Capture the cell that displays the provided text and extract its (X, Y) central coordinate. 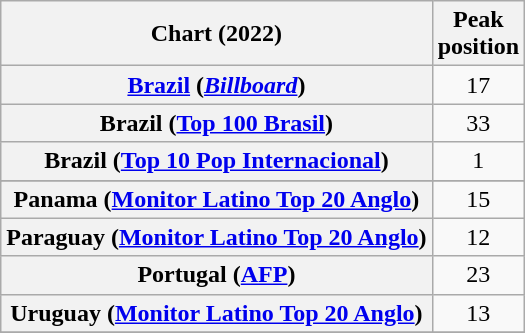
Brazil (Top 10 Pop Internacional) (216, 161)
Brazil (Billboard) (216, 85)
17 (478, 85)
Portugal (AFP) (216, 275)
33 (478, 123)
Brazil (Top 100 Brasil) (216, 123)
Paraguay (Monitor Latino Top 20 Anglo) (216, 237)
23 (478, 275)
Peakposition (478, 34)
12 (478, 237)
1 (478, 161)
Chart (2022) (216, 34)
Panama (Monitor Latino Top 20 Anglo) (216, 199)
15 (478, 199)
Uruguay (Monitor Latino Top 20 Anglo) (216, 313)
13 (478, 313)
